Pinpoint the cell where the given text exists, returning its (X, Y) midpoint coordinate. 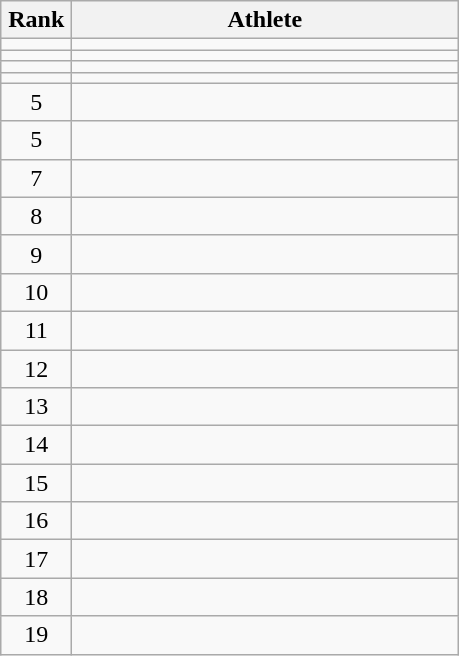
8 (36, 216)
9 (36, 254)
14 (36, 445)
10 (36, 292)
13 (36, 407)
16 (36, 521)
12 (36, 369)
11 (36, 330)
18 (36, 597)
7 (36, 178)
19 (36, 635)
Athlete (265, 20)
17 (36, 559)
15 (36, 483)
Rank (36, 20)
